Locate the cell with the specified text and output its [X, Y] center coordinate. 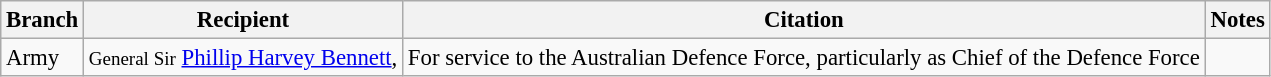
Recipient [244, 20]
For service to the Australian Defence Force, particularly as Chief of the Defence Force [804, 58]
Army [42, 58]
Branch [42, 20]
General Sir Phillip Harvey Bennett, [244, 58]
Notes [1238, 20]
Citation [804, 20]
